From the cell containing the given text, extract its center point as (x, y) coordinate. 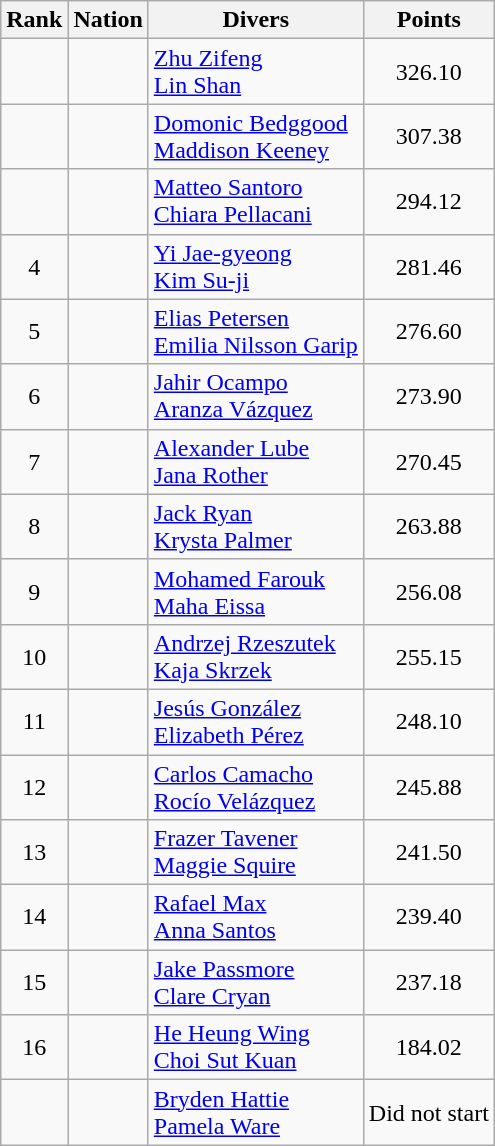
He Heung WingChoi Sut Kuan (256, 1048)
184.02 (428, 1048)
263.88 (428, 526)
Mohamed FaroukMaha Eissa (256, 592)
16 (34, 1048)
8 (34, 526)
7 (34, 462)
255.15 (428, 656)
Alexander LubeJana Rother (256, 462)
307.38 (428, 136)
237.18 (428, 982)
Rafael MaxAnna Santos (256, 918)
Nation (108, 20)
Jahir OcampoAranza Vázquez (256, 396)
14 (34, 918)
12 (34, 786)
Frazer TavenerMaggie Squire (256, 852)
Jesús GonzálezElizabeth Pérez (256, 722)
Elias PetersenEmilia Nilsson Garip (256, 332)
Andrzej RzeszutekKaja Skrzek (256, 656)
5 (34, 332)
Matteo SantoroChiara Pellacani (256, 202)
9 (34, 592)
Domonic BedggoodMaddison Keeney (256, 136)
248.10 (428, 722)
Bryden HattiePamela Ware (256, 1112)
Carlos CamachoRocío Velázquez (256, 786)
Jack RyanKrysta Palmer (256, 526)
Rank (34, 20)
239.40 (428, 918)
Did not start (428, 1112)
294.12 (428, 202)
6 (34, 396)
273.90 (428, 396)
245.88 (428, 786)
276.60 (428, 332)
Points (428, 20)
15 (34, 982)
281.46 (428, 266)
Divers (256, 20)
326.10 (428, 72)
Jake PassmoreClare Cryan (256, 982)
256.08 (428, 592)
241.50 (428, 852)
11 (34, 722)
270.45 (428, 462)
Zhu ZifengLin Shan (256, 72)
Yi Jae-gyeongKim Su-ji (256, 266)
13 (34, 852)
10 (34, 656)
4 (34, 266)
